Search for the cell housing the specified text and yield its (X, Y) center coordinate. 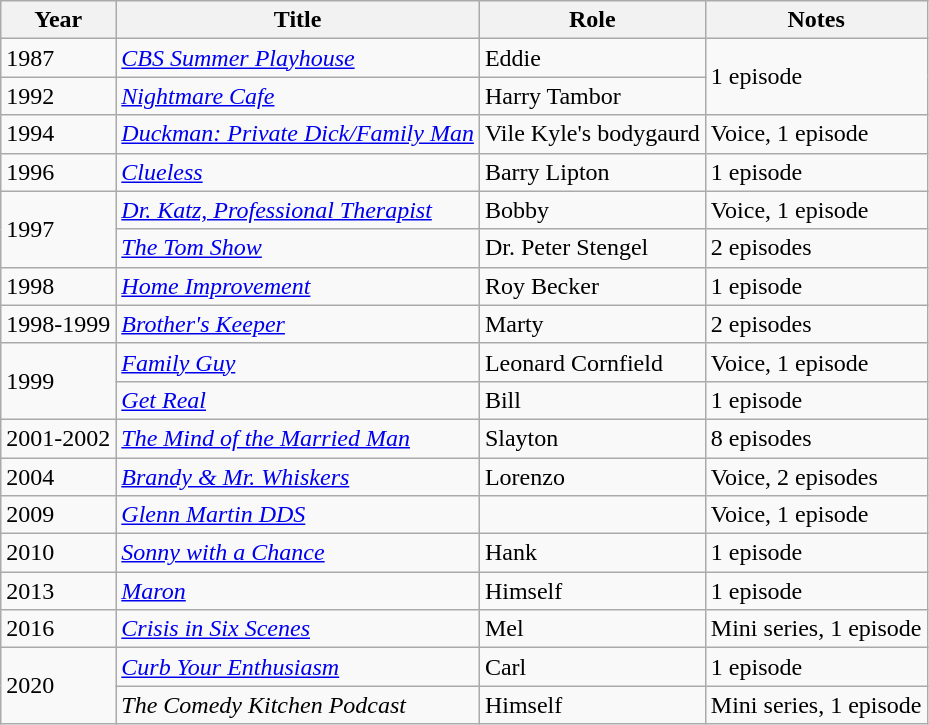
Slayton (592, 438)
Notes (816, 20)
2016 (58, 629)
Dr. Peter Stengel (592, 248)
Duckman: Private Dick/Family Man (298, 134)
Marty (592, 324)
Roy Becker (592, 286)
Bobby (592, 210)
1999 (58, 381)
1997 (58, 229)
2013 (58, 591)
8 episodes (816, 438)
1992 (58, 96)
Brandy & Mr. Whiskers (298, 477)
1994 (58, 134)
Role (592, 20)
Year (58, 20)
2004 (58, 477)
Nightmare Cafe (298, 96)
Brother's Keeper (298, 324)
Barry Lipton (592, 172)
Family Guy (298, 362)
Dr. Katz, Professional Therapist (298, 210)
2009 (58, 515)
Hank (592, 553)
Glenn Martin DDS (298, 515)
The Comedy Kitchen Podcast (298, 705)
Title (298, 20)
Curb Your Enthusiasm (298, 667)
Sonny with a Chance (298, 553)
1996 (58, 172)
Get Real (298, 400)
1987 (58, 58)
Home Improvement (298, 286)
Harry Tambor (592, 96)
2010 (58, 553)
1998 (58, 286)
Crisis in Six Scenes (298, 629)
Maron (298, 591)
1998-1999 (58, 324)
2001-2002 (58, 438)
The Tom Show (298, 248)
Clueless (298, 172)
CBS Summer Playhouse (298, 58)
Leonard Cornfield (592, 362)
Bill (592, 400)
Voice, 2 episodes (816, 477)
2020 (58, 686)
Mel (592, 629)
Lorenzo (592, 477)
Carl (592, 667)
The Mind of the Married Man (298, 438)
Vile Kyle's bodygaurd (592, 134)
Eddie (592, 58)
